Determine the [X, Y] coordinate at the center of the cell enclosing the given text.  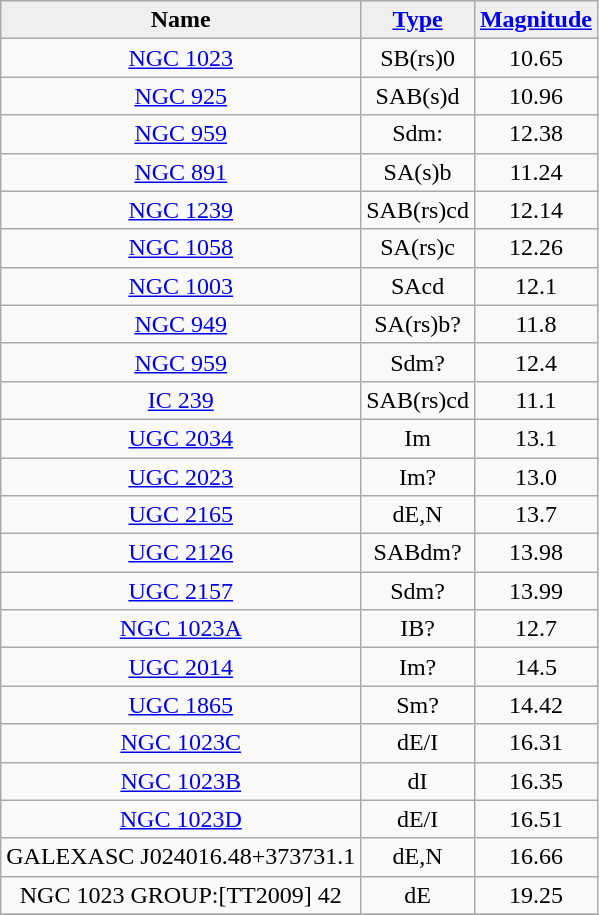
NGC 1058 [181, 248]
12.38 [536, 134]
NGC 1023A [181, 629]
12.26 [536, 248]
11.1 [536, 400]
SA(rs)c [418, 248]
SAB(s)d [418, 96]
NGC 1003 [181, 286]
19.25 [536, 895]
SABdm? [418, 553]
UGC 2014 [181, 667]
NGC 1023 [181, 58]
16.51 [536, 819]
UGC 2034 [181, 438]
NGC 1023C [181, 743]
12.7 [536, 629]
13.98 [536, 553]
UGC 1865 [181, 705]
SA(s)b [418, 172]
Sdm: [418, 134]
SB(rs)0 [418, 58]
IC 239 [181, 400]
NGC 1023D [181, 819]
12.1 [536, 286]
11.8 [536, 324]
IB? [418, 629]
NGC 891 [181, 172]
13.7 [536, 515]
UGC 2126 [181, 553]
11.24 [536, 172]
dI [418, 781]
UGC 2023 [181, 477]
SA(rs)b? [418, 324]
13.1 [536, 438]
14.5 [536, 667]
NGC 1023 GROUP:[TT2009] 42 [181, 895]
NGC 1023B [181, 781]
16.31 [536, 743]
Type [418, 20]
GALEXASC J024016.48+373731.1 [181, 857]
13.99 [536, 591]
Name [181, 20]
UGC 2157 [181, 591]
12.4 [536, 362]
NGC 925 [181, 96]
UGC 2165 [181, 515]
dE [418, 895]
NGC 1239 [181, 210]
NGC 949 [181, 324]
Sm? [418, 705]
10.65 [536, 58]
13.0 [536, 477]
16.35 [536, 781]
10.96 [536, 96]
Magnitude [536, 20]
16.66 [536, 857]
Im [418, 438]
14.42 [536, 705]
12.14 [536, 210]
SAcd [418, 286]
